Find where the given text appears and provide that cell's center as (x, y) coordinate. 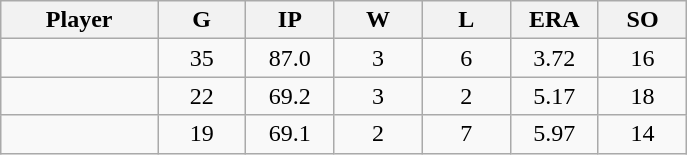
L (466, 20)
6 (466, 58)
IP (290, 20)
69.1 (290, 134)
ERA (554, 20)
18 (642, 96)
87.0 (290, 58)
SO (642, 20)
22 (202, 96)
5.97 (554, 134)
16 (642, 58)
19 (202, 134)
W (378, 20)
Player (80, 20)
5.17 (554, 96)
7 (466, 134)
3.72 (554, 58)
14 (642, 134)
35 (202, 58)
69.2 (290, 96)
G (202, 20)
